Identify which cell holds the provided text, then report its (X, Y) central coordinate. 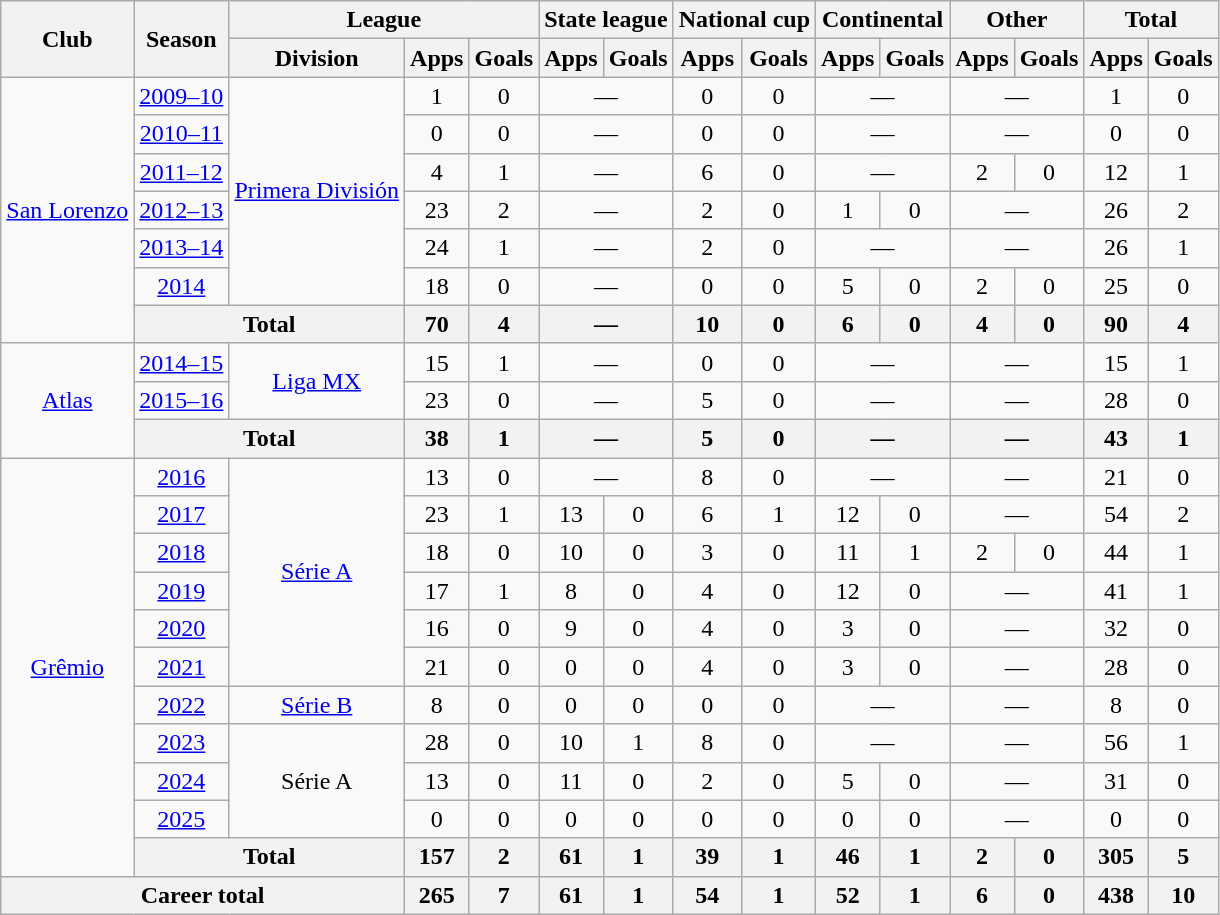
56 (1116, 743)
44 (1116, 553)
Career total (203, 895)
Atlas (68, 400)
38 (437, 438)
Season (182, 39)
2016 (182, 477)
2024 (182, 781)
7 (504, 895)
Série B (317, 705)
157 (437, 857)
2018 (182, 553)
265 (437, 895)
25 (1116, 286)
2011–12 (182, 172)
32 (1116, 629)
2021 (182, 667)
2014–15 (182, 362)
2012–13 (182, 210)
52 (848, 895)
41 (1116, 591)
2009–10 (182, 96)
43 (1116, 438)
2017 (182, 515)
46 (848, 857)
70 (437, 324)
24 (437, 248)
305 (1116, 857)
31 (1116, 781)
Other (1017, 20)
2015–16 (182, 400)
16 (437, 629)
2019 (182, 591)
2014 (182, 286)
9 (571, 629)
2013–14 (182, 248)
Grêmio (68, 668)
San Lorenzo (68, 210)
State league (606, 20)
National cup (744, 20)
2025 (182, 819)
Division (317, 58)
2023 (182, 743)
90 (1116, 324)
2020 (182, 629)
Continental (883, 20)
438 (1116, 895)
Liga MX (317, 381)
Club (68, 39)
2022 (182, 705)
39 (707, 857)
2010–11 (182, 134)
17 (437, 591)
League (384, 20)
Primera División (317, 191)
